Find where the given text appears and provide that cell's center as [x, y] coordinate. 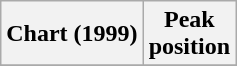
Peakposition [189, 34]
Chart (1999) [72, 34]
